Scan for the cell matching the given text and deliver its (X, Y) coordinate at center. 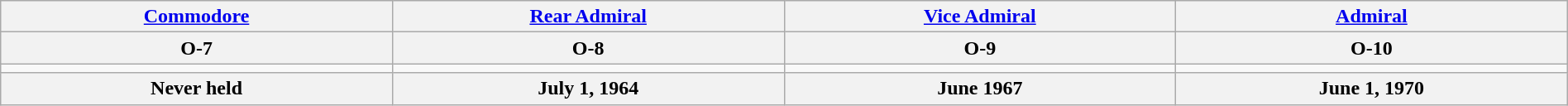
June 1, 1970 (1372, 89)
Admiral (1372, 17)
June 1967 (980, 89)
Commodore (197, 17)
O-7 (197, 48)
O-9 (980, 48)
Never held (197, 89)
O-10 (1372, 48)
Rear Admiral (588, 17)
July 1, 1964 (588, 89)
O-8 (588, 48)
Vice Admiral (980, 17)
